From the cell containing the given text, extract its center point as (x, y) coordinate. 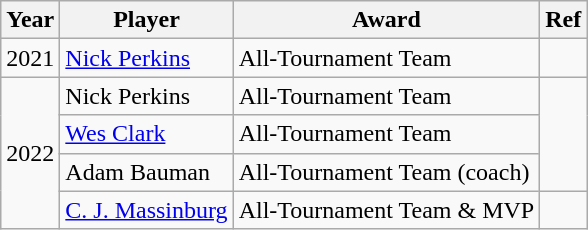
Wes Clark (146, 134)
C. J. Massinburg (146, 210)
Year (30, 20)
Adam Bauman (146, 172)
All-Tournament Team & MVP (386, 210)
Ref (564, 20)
2021 (30, 58)
All-Tournament Team (coach) (386, 172)
2022 (30, 153)
Player (146, 20)
Award (386, 20)
